Scan for the cell matching the given text and deliver its [X, Y] coordinate at center. 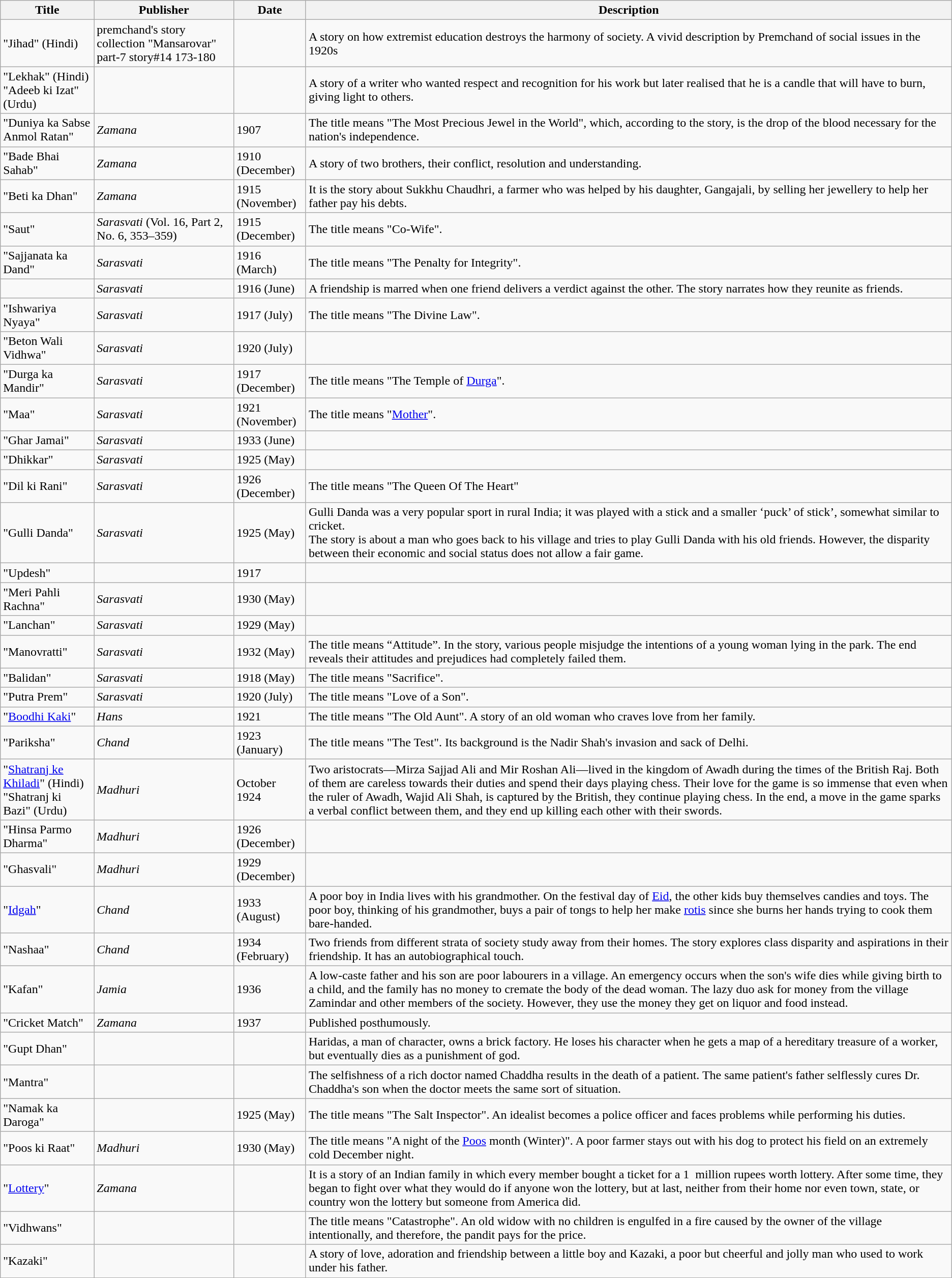
"Bade Bhai Sahab" [47, 163]
"Ishwariya Nyaya" [47, 314]
The title means "The Penalty for Integrity". [629, 263]
The title means "Mother". [629, 414]
"Balidan" [47, 678]
"Beti ka Dhan" [47, 196]
"Idgah" [47, 910]
1915 (November) [270, 196]
"Kafan" [47, 990]
1929 (December) [270, 869]
premchand's story collection "Mansarovar" part-7 story#14 173-180 [164, 43]
A story on how extremist education destroys the harmony of society. A vivid description by Premchand of social issues in the 1920s [629, 43]
"Dil ki Rani" [47, 486]
1936 [270, 990]
"Boodhi Kaki" [47, 716]
"Ghasvali" [47, 869]
Hans [164, 716]
1923 (January) [270, 743]
1929 (May) [270, 625]
Publisher [164, 10]
"Duniya ka Sabse Anmol Ratan" [47, 130]
"Meri Pahli Rachna" [47, 599]
1916 (March) [270, 263]
Date [270, 10]
"Poos ki Raat" [47, 1148]
"Lottery" [47, 1188]
"Kazaki" [47, 1261]
"Updesh" [47, 573]
1932 (May) [270, 651]
The title means "The Temple of Durga". [629, 381]
"Durga ka Mandir" [47, 381]
1917 (December) [270, 381]
"Maa" [47, 414]
"Pariksha" [47, 743]
1937 [270, 1023]
"Gulli Danda" [47, 533]
"Putra Prem" [47, 697]
The title means "A night of the Poos month (Winter)". A poor farmer stays out with his dog to protect his field on an extremely cold December night. [629, 1148]
"Hinsa Parmo Dharma" [47, 836]
Sarasvati (Vol. 16, Part 2, No. 6, 353–359) [164, 229]
The title means "Co-Wife". [629, 229]
"Beton Wali Vidhwa" [47, 348]
"Manovratti" [47, 651]
The title means "The Old Aunt". A story of an old woman who craves love from her family. [629, 716]
1910 (December) [270, 163]
1921 (November) [270, 414]
1907 [270, 130]
A story of love, adoration and friendship between a little boy and Kazaki, a poor but cheerful and jolly man who used to work under his father. [629, 1261]
The title means "The Queen Of The Heart" [629, 486]
October 1924 [270, 790]
Published posthumously. [629, 1023]
1917 (July) [270, 314]
The title means "The Salt Inspector". An idealist becomes a police officer and faces problems while performing his duties. [629, 1115]
1921 [270, 716]
"Lekhak" (Hindi)"Adeeb ki Izat" (Urdu) [47, 90]
"Nashaa" [47, 949]
"Vidhwans" [47, 1228]
1915 (December) [270, 229]
"Gupt Dhan" [47, 1049]
"Cricket Match" [47, 1023]
"Jihad" (Hindi) [47, 43]
1934 (February) [270, 949]
A friendship is marred when one friend delivers a verdict against the other. The story narrates how they reunite as friends. [629, 288]
"Mantra" [47, 1082]
"Dhikkar" [47, 460]
"Sajjanata ka Dand" [47, 263]
1916 (June) [270, 288]
The title means "Love of a Son". [629, 697]
Jamia [164, 990]
"Saut" [47, 229]
1917 [270, 573]
The title means "Sacrifice". [629, 678]
"Lanchan" [47, 625]
"Namak ka Daroga" [47, 1115]
Title [47, 10]
The title means "The Divine Law". [629, 314]
Description [629, 10]
"Ghar Jamai" [47, 441]
A story of two brothers, their conflict, resolution and understanding. [629, 163]
The title means "The Test". Its background is the Nadir Shah's invasion and sack of Delhi. [629, 743]
1933 (August) [270, 910]
It is the story about Sukkhu Chaudhri, a farmer who was helped by his daughter, Gangajali, by selling her jewellery to help her father pay his debts. [629, 196]
"Shatranj ke Khiladi" (Hindi)"Shatranj ki Bazi" (Urdu) [47, 790]
1933 (June) [270, 441]
1918 (May) [270, 678]
